Scan for the cell matching the given text and deliver its (x, y) coordinate at center. 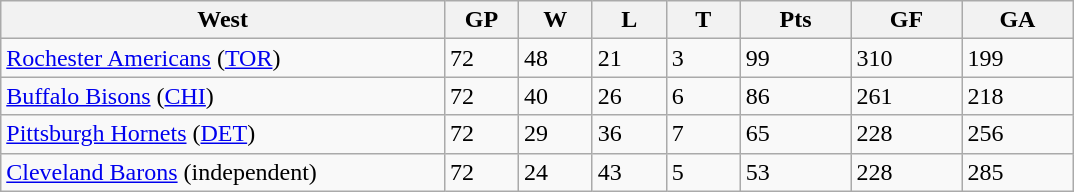
Buffalo Bisons (CHI) (223, 96)
West (223, 20)
GF (906, 20)
40 (555, 96)
218 (1018, 96)
285 (1018, 172)
W (555, 20)
Pts (796, 20)
310 (906, 58)
6 (703, 96)
86 (796, 96)
199 (1018, 58)
48 (555, 58)
65 (796, 134)
Pittsburgh Hornets (DET) (223, 134)
24 (555, 172)
26 (629, 96)
261 (906, 96)
99 (796, 58)
Rochester Americans (TOR) (223, 58)
29 (555, 134)
GP (481, 20)
21 (629, 58)
5 (703, 172)
7 (703, 134)
3 (703, 58)
L (629, 20)
36 (629, 134)
256 (1018, 134)
53 (796, 172)
T (703, 20)
43 (629, 172)
GA (1018, 20)
Cleveland Barons (independent) (223, 172)
